Find where the given text appears and provide that cell's center as (x, y) coordinate. 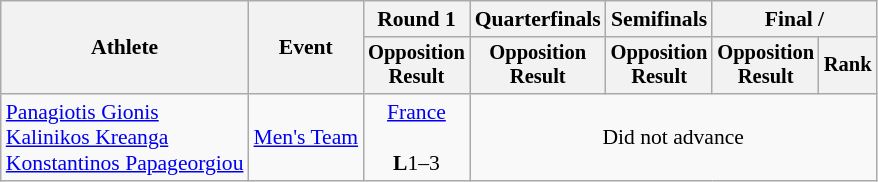
Quarterfinals (538, 19)
Athlete (125, 48)
Final / (794, 19)
Did not advance (674, 138)
Round 1 (416, 19)
Rank (848, 66)
Event (306, 48)
FranceL1–3 (416, 138)
Panagiotis GionisKalinikos KreangaKonstantinos Papageorgiou (125, 138)
Men's Team (306, 138)
Semifinals (660, 19)
